Pinpoint the cell where the given text exists, returning its [x, y] midpoint coordinate. 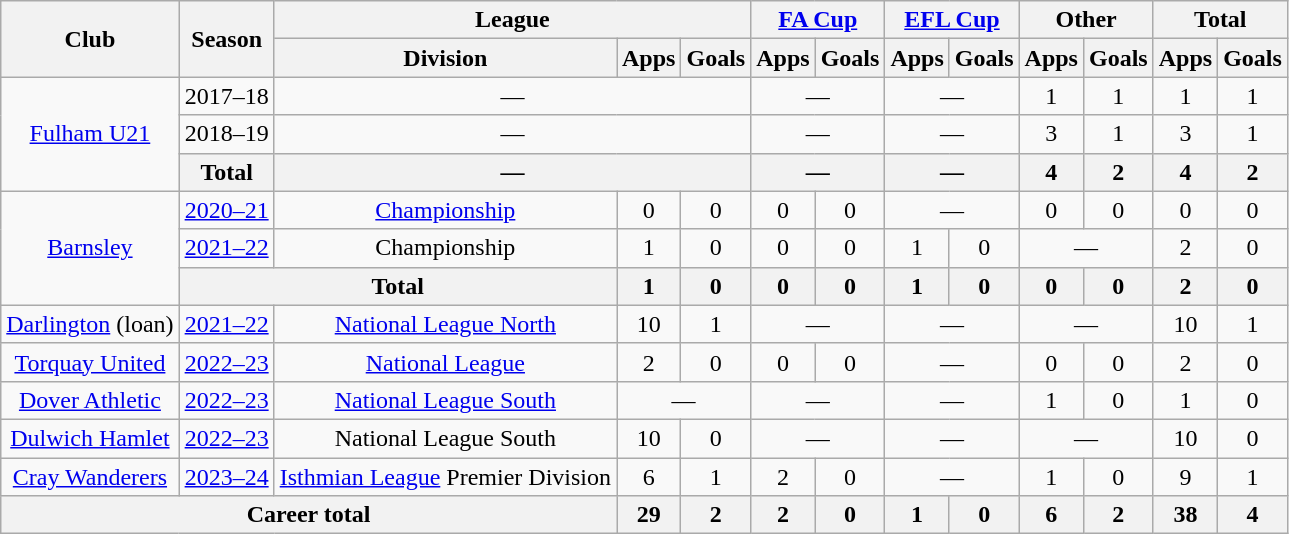
Torquay United [90, 362]
38 [1185, 515]
Dover Athletic [90, 400]
Career total [309, 515]
Cray Wanderers [90, 477]
Season [226, 39]
2023–24 [226, 477]
Dulwich Hamlet [90, 438]
Darlington (loan) [90, 324]
Fulham U21 [90, 134]
National League North [445, 324]
Club [90, 39]
FA Cup [818, 20]
9 [1185, 477]
2018–19 [226, 134]
EFL Cup [952, 20]
2020–21 [226, 210]
National League [445, 362]
Other [1086, 20]
29 [648, 515]
Division [445, 58]
League [512, 20]
Isthmian League Premier Division [445, 477]
2017–18 [226, 96]
Barnsley [90, 248]
